Locate the cell with the specified text and output its [X, Y] center coordinate. 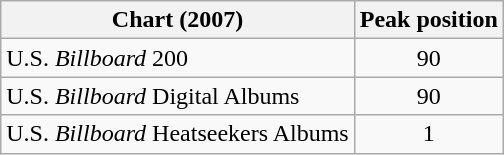
U.S. Billboard 200 [178, 58]
U.S. Billboard Digital Albums [178, 96]
Chart (2007) [178, 20]
1 [428, 134]
Peak position [428, 20]
U.S. Billboard Heatseekers Albums [178, 134]
